Return [X, Y] of the center of cell containing provided text 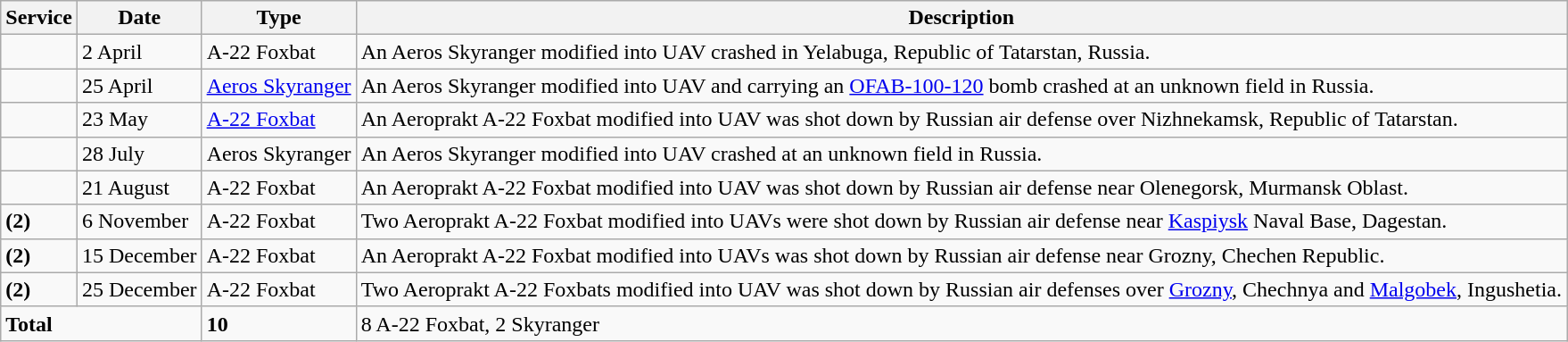
Service [39, 18]
10 [278, 323]
Date [139, 18]
Two Aeroprakt A-22 Foxbats modified into UAV was shot down by Russian air defenses over Grozny, Chechnya and Malgobek, Ingushetia. [961, 289]
23 May [139, 120]
An Aeroprakt A-22 Foxbat modified into UAVs was shot down by Russian air defense near Grozny, Chechen Republic. [961, 255]
An Aeros Skyranger modified into UAV and carrying an OFAB-100-120 bomb crashed at an unknown field in Russia. [961, 86]
25 April [139, 86]
An Aeroprakt A-22 Foxbat modified into UAV was shot down by Russian air defense near Olenegorsk, Murmansk Oblast. [961, 188]
An Aeros Skyranger modified into UAV crashed at an unknown field in Russia. [961, 154]
15 December [139, 255]
Two Aeroprakt A-22 Foxbat modified into UAVs were shot down by Russian air defense near Kaspiysk Naval Base, Dagestan. [961, 221]
An Aeros Skyranger modified into UAV crashed in Yelabuga, Republic of Tatarstan, Russia. [961, 52]
8 A-22 Foxbat, 2 Skyranger [961, 323]
25 December [139, 289]
28 July [139, 154]
2 April [139, 52]
21 August [139, 188]
Total [102, 323]
An Aeroprakt A-22 Foxbat modified into UAV was shot down by Russian air defense over Nizhnekamsk, Republic of Tatarstan. [961, 120]
Description [961, 18]
6 November [139, 221]
Type [278, 18]
